Identify which cell holds the provided text, then report its (X, Y) central coordinate. 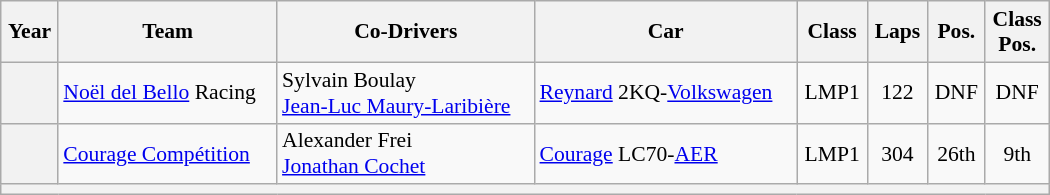
Year (30, 32)
Laps (897, 32)
Sylvain Boulay Jean-Luc Maury-Laribière (406, 92)
Alexander Frei Jonathan Cochet (406, 154)
Class (832, 32)
Noël del Bello Racing (168, 92)
Courage Compétition (168, 154)
304 (897, 154)
122 (897, 92)
Car (666, 32)
Reynard 2KQ-Volkswagen (666, 92)
Team (168, 32)
Courage LC70-AER (666, 154)
26th (957, 154)
Co-Drivers (406, 32)
9th (1017, 154)
Pos. (957, 32)
ClassPos. (1017, 32)
